Capture the cell that displays the provided text and extract its (x, y) central coordinate. 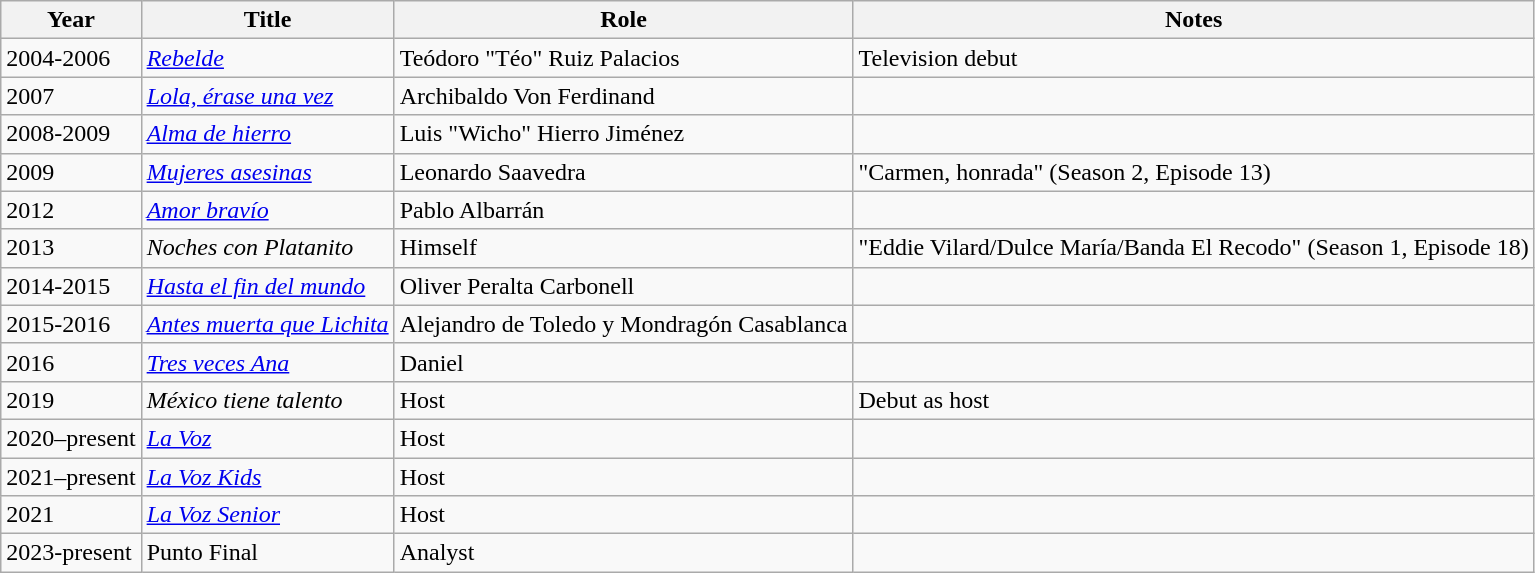
La Voz Senior (268, 515)
Notes (1194, 20)
Title (268, 20)
Role (624, 20)
Luis "Wicho" Hierro Jiménez (624, 134)
Himself (624, 248)
2021–present (71, 477)
La Voz Kids (268, 477)
Oliver Peralta Carbonell (624, 286)
2012 (71, 210)
Punto Final (268, 553)
2023-present (71, 553)
"Eddie Vilard/Dulce María/Banda El Recodo" (Season 1, Episode 18) (1194, 248)
Lola, érase una vez (268, 96)
Rebelde (268, 58)
Archibaldo Von Ferdinand (624, 96)
Tres veces Ana (268, 362)
Amor bravío (268, 210)
2020–present (71, 438)
Year (71, 20)
La Voz (268, 438)
Mujeres asesinas (268, 172)
Noches con Platanito (268, 248)
Alma de hierro (268, 134)
2004-2006 (71, 58)
2014-2015 (71, 286)
Debut as host (1194, 400)
"Carmen, honrada" (Season 2, Episode 13) (1194, 172)
2009 (71, 172)
Antes muerta que Lichita (268, 324)
2008-2009 (71, 134)
Leonardo Saavedra (624, 172)
Pablo Albarrán (624, 210)
Analyst (624, 553)
2013 (71, 248)
2019 (71, 400)
2015-2016 (71, 324)
Hasta el fin del mundo (268, 286)
Daniel (624, 362)
2021 (71, 515)
Teódoro "Téo" Ruiz Palacios (624, 58)
Alejandro de Toledo y Mondragón Casablanca (624, 324)
2016 (71, 362)
México tiene talento (268, 400)
2007 (71, 96)
Television debut (1194, 58)
